Find where the given text appears and provide that cell's center as [x, y] coordinate. 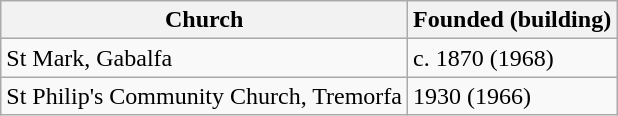
Founded (building) [512, 20]
Church [204, 20]
1930 (1966) [512, 96]
St Philip's Community Church, Tremorfa [204, 96]
St Mark, Gabalfa [204, 58]
c. 1870 (1968) [512, 58]
